Determine the [X, Y] coordinate at the center of the cell enclosing the given text.  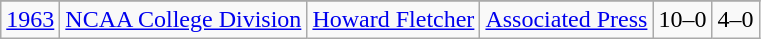
4–0 [736, 20]
NCAA College Division [184, 20]
Associated Press [566, 20]
1963 [30, 20]
10–0 [682, 20]
Howard Fletcher [394, 20]
